Locate the cell with the specified text and output its [X, Y] center coordinate. 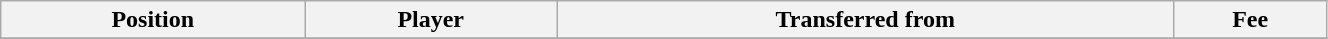
Fee [1250, 20]
Player [431, 20]
Transferred from [866, 20]
Position [153, 20]
